Scan for the cell matching the given text and deliver its [x, y] coordinate at center. 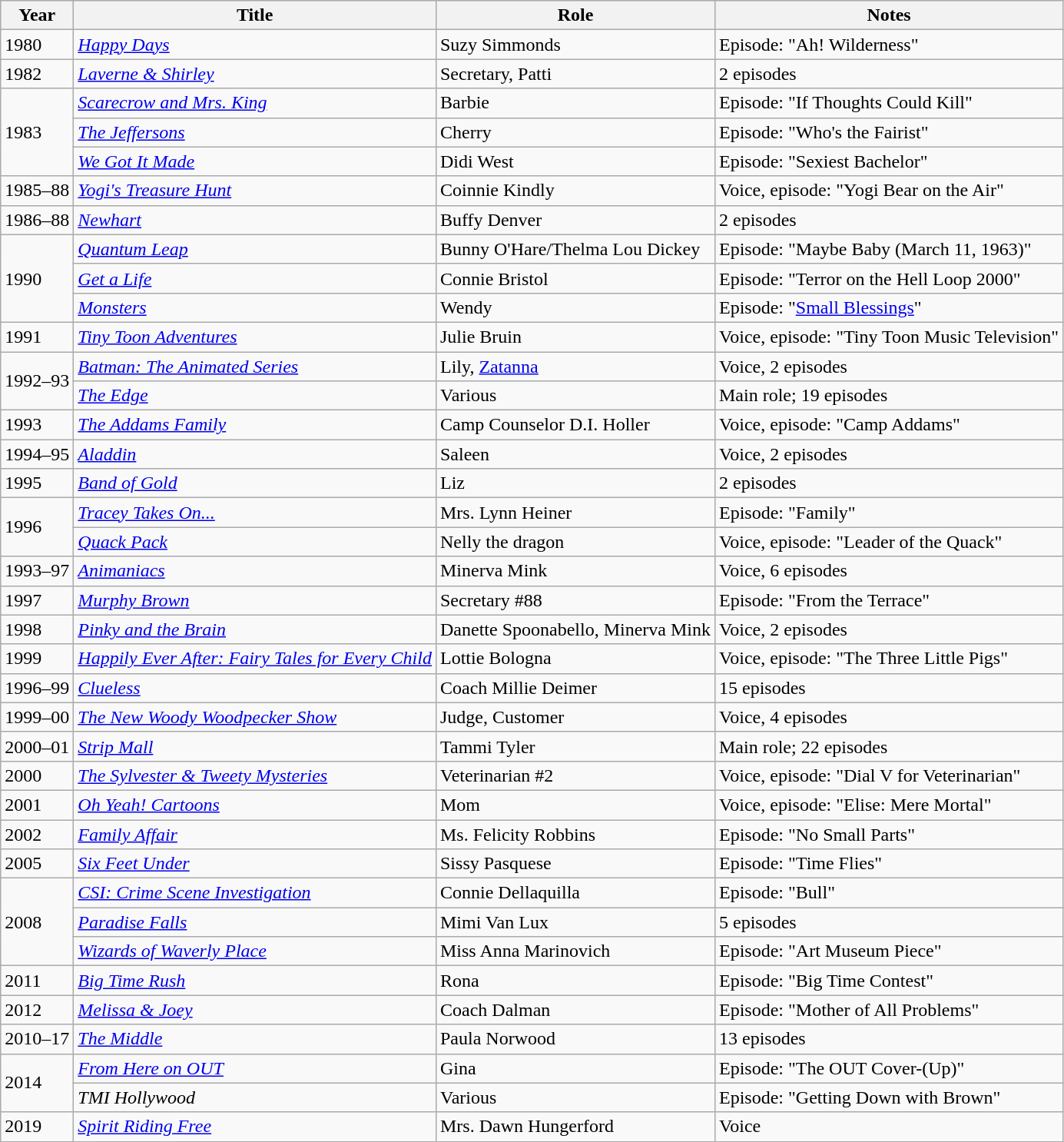
Judge, Customer [575, 717]
1999–00 [37, 717]
Saleen [575, 454]
Happy Days [255, 45]
1996 [37, 527]
Melissa & Joey [255, 1010]
Bunny O'Hare/Thelma Lou Dickey [575, 249]
Wizards of Waverly Place [255, 951]
Episode: "No Small Parts" [888, 834]
Gina [575, 1068]
5 episodes [888, 922]
Episode: "Maybe Baby (March 11, 1963)" [888, 249]
Connie Bristol [575, 278]
Minerva Mink [575, 571]
Voice, 6 episodes [888, 571]
1990 [37, 278]
Episode: "Sexiest Bachelor" [888, 161]
Coach Dalman [575, 1010]
Mrs. Dawn Hungerford [575, 1127]
1982 [37, 74]
Notes [888, 15]
1993–97 [37, 571]
Murphy Brown [255, 600]
1995 [37, 483]
2000 [37, 775]
Episode: "Getting Down with Brown" [888, 1097]
The Addams Family [255, 425]
The Edge [255, 396]
Rona [575, 981]
1980 [37, 45]
Paradise Falls [255, 922]
Nelly the dragon [575, 542]
Episode: "Ah! Wilderness" [888, 45]
1996–99 [37, 688]
Six Feet Under [255, 864]
Didi West [575, 161]
1993 [37, 425]
Paula Norwood [575, 1039]
Main role; 19 episodes [888, 396]
1998 [37, 629]
Monsters [255, 307]
Lottie Bologna [575, 659]
The Middle [255, 1039]
Voice [888, 1127]
Oh Yeah! Cartoons [255, 805]
Pinky and the Brain [255, 629]
2019 [37, 1127]
Voice, 4 episodes [888, 717]
Main role; 22 episodes [888, 746]
Mom [575, 805]
Voice, episode: "Elise: Mere Mortal" [888, 805]
Happily Ever After: Fairy Tales for Every Child [255, 659]
Liz [575, 483]
Yogi's Treasure Hunt [255, 191]
Episode: "Bull" [888, 893]
Danette Spoonabello, Minerva Mink [575, 629]
Band of Gold [255, 483]
2012 [37, 1010]
Voice, episode: "Dial V for Veterinarian" [888, 775]
Barbie [575, 103]
1983 [37, 132]
2000–01 [37, 746]
Strip Mall [255, 746]
2014 [37, 1083]
Laverne & Shirley [255, 74]
Coach Millie Deimer [575, 688]
Julie Bruin [575, 337]
Newhart [255, 220]
Tiny Toon Adventures [255, 337]
13 episodes [888, 1039]
Coinnie Kindly [575, 191]
The Sylvester & Tweety Mysteries [255, 775]
2002 [37, 834]
1994–95 [37, 454]
Lily, Zatanna [575, 367]
Episode: "Terror on the Hell Loop 2000" [888, 278]
Role [575, 15]
1999 [37, 659]
TMI Hollywood [255, 1097]
Suzy Simmonds [575, 45]
Episode: "From the Terrace" [888, 600]
Episode: "Time Flies" [888, 864]
Secretary #88 [575, 600]
Camp Counselor D.I. Holler [575, 425]
Wendy [575, 307]
Veterinarian #2 [575, 775]
Family Affair [255, 834]
Animaniacs [255, 571]
Episode: "If Thoughts Could Kill" [888, 103]
Mimi Van Lux [575, 922]
Cherry [575, 132]
From Here on OUT [255, 1068]
The Jeffersons [255, 132]
Voice, episode: "The Three Little Pigs" [888, 659]
Sissy Pasquese [575, 864]
Episode: "Art Museum Piece" [888, 951]
15 episodes [888, 688]
Episode: "Who's the Fairist" [888, 132]
Spirit Riding Free [255, 1127]
1991 [37, 337]
Voice, episode: "Yogi Bear on the Air" [888, 191]
Episode: "Family" [888, 513]
Title [255, 15]
Buffy Denver [575, 220]
Secretary, Patti [575, 74]
Voice, episode: "Leader of the Quack" [888, 542]
2010–17 [37, 1039]
1985–88 [37, 191]
Episode: "Big Time Contest" [888, 981]
CSI: Crime Scene Investigation [255, 893]
Tammi Tyler [575, 746]
Voice, episode: "Tiny Toon Music Television" [888, 337]
Episode: "Small Blessings" [888, 307]
1986–88 [37, 220]
2005 [37, 864]
Year [37, 15]
2008 [37, 922]
Quack Pack [255, 542]
Mrs. Lynn Heiner [575, 513]
Ms. Felicity Robbins [575, 834]
Get a Life [255, 278]
Connie Dellaquilla [575, 893]
The New Woody Woodpecker Show [255, 717]
We Got It Made [255, 161]
Voice, episode: "Camp Addams" [888, 425]
Episode: "Mother of All Problems" [888, 1010]
Episode: "The OUT Cover-(Up)" [888, 1068]
Scarecrow and Mrs. King [255, 103]
Aladdin [255, 454]
Clueless [255, 688]
Miss Anna Marinovich [575, 951]
1992–93 [37, 381]
Tracey Takes On... [255, 513]
Batman: The Animated Series [255, 367]
2011 [37, 981]
Quantum Leap [255, 249]
Big Time Rush [255, 981]
1997 [37, 600]
2001 [37, 805]
